Identify which cell holds the provided text, then report its (X, Y) central coordinate. 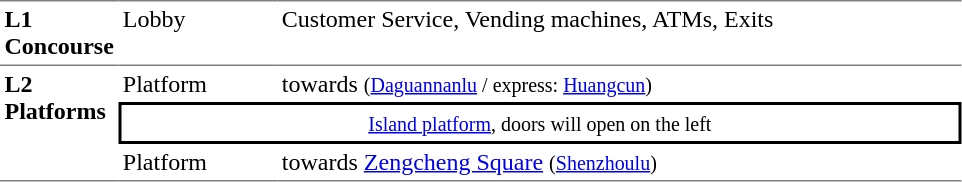
towards (Daguannanlu / express: Huangcun) (619, 84)
Lobby (198, 33)
towards Zengcheng Square (Shenzhoulu) (619, 163)
L1Concourse (59, 33)
Customer Service, Vending machines, ATMs, Exits (619, 33)
Island platform, doors will open on the left (540, 123)
L2Platforms (59, 124)
